Find where the given text appears and provide that cell's center as (x, y) coordinate. 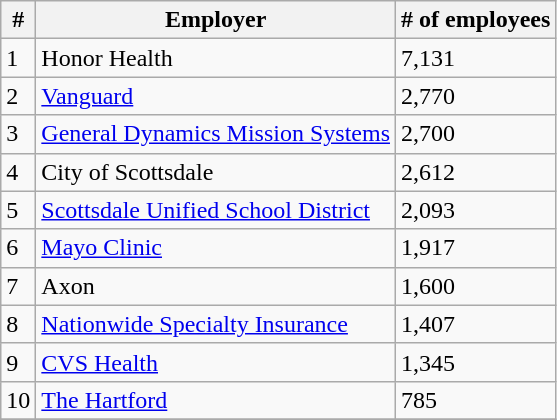
785 (476, 400)
1 (18, 58)
CVS Health (216, 362)
The Hartford (216, 400)
Vanguard (216, 96)
General Dynamics Mission Systems (216, 134)
9 (18, 362)
1,407 (476, 324)
2 (18, 96)
City of Scottsdale (216, 172)
Scottsdale Unified School District (216, 210)
Honor Health (216, 58)
Employer (216, 20)
Nationwide Specialty Insurance (216, 324)
7 (18, 286)
2,093 (476, 210)
2,700 (476, 134)
3 (18, 134)
# (18, 20)
5 (18, 210)
10 (18, 400)
1,600 (476, 286)
7,131 (476, 58)
2,612 (476, 172)
Mayo Clinic (216, 248)
1,345 (476, 362)
4 (18, 172)
2,770 (476, 96)
8 (18, 324)
6 (18, 248)
Axon (216, 286)
1,917 (476, 248)
# of employees (476, 20)
